Scan for the cell matching the given text and deliver its [x, y] coordinate at center. 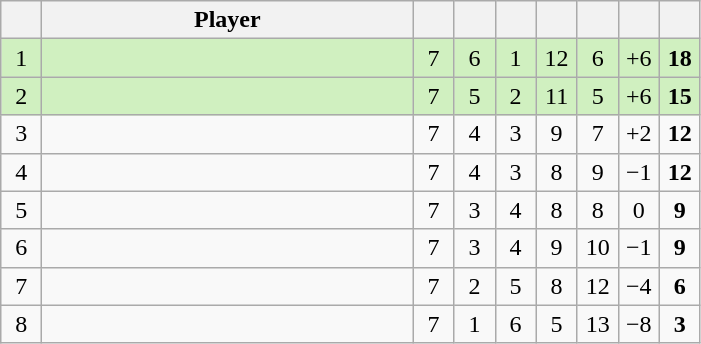
18 [680, 58]
+2 [638, 134]
−4 [638, 286]
15 [680, 96]
10 [598, 248]
−8 [638, 324]
13 [598, 324]
11 [556, 96]
Player [228, 20]
0 [638, 210]
